Find where the given text appears and provide that cell's center as [x, y] coordinate. 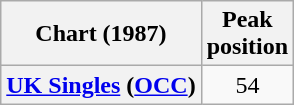
Chart (1987) [101, 34]
Peakposition [247, 34]
54 [247, 85]
UK Singles (OCC) [101, 85]
